Determine the (X, Y) coordinate at the center of the cell enclosing the given text.  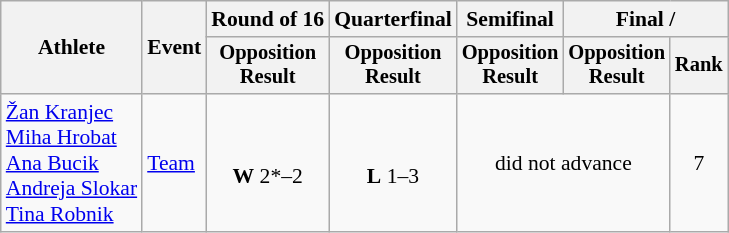
Team (174, 163)
Rank (699, 66)
7 (699, 163)
Žan KranjecMiha HrobatAna BucikAndreja SlokarTina Robnik (72, 163)
Final / (645, 19)
Quarterfinal (393, 19)
did not advance (564, 163)
Semifinal (510, 19)
L 1–3 (393, 163)
Athlete (72, 48)
Round of 16 (268, 19)
Event (174, 48)
W 2*–2 (268, 163)
